Return the [X, Y] coordinate for the center point of the cell that contains the specified text.  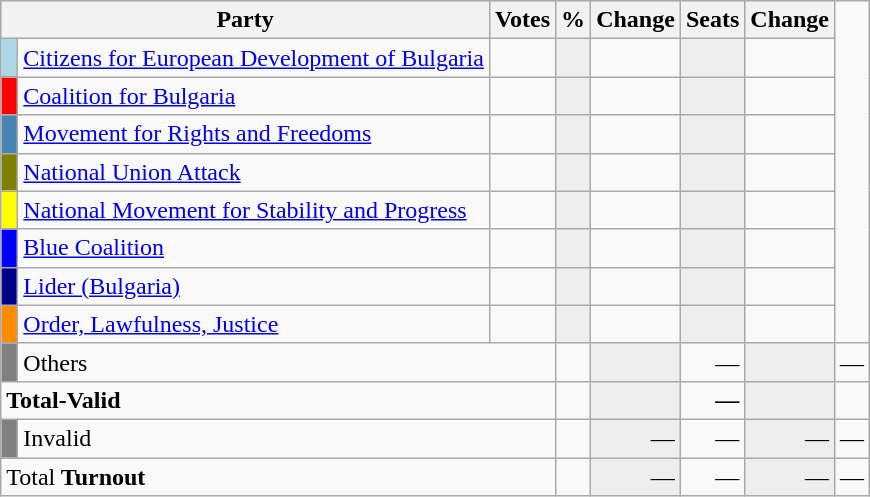
National Movement for Stability and Progress [254, 210]
% [574, 20]
Citizens for European Development of Bulgaria [254, 58]
Votes [522, 20]
Others [287, 362]
Coalition for Bulgaria [254, 96]
Total-Valid [278, 400]
Lider (Bulgaria) [254, 286]
Invalid [287, 438]
Order, Lawfulness, Justice [254, 324]
National Union Attack [254, 172]
Total Turnout [278, 477]
Seats [712, 20]
Party [246, 20]
Blue Coalition [254, 248]
Movement for Rights and Freedoms [254, 134]
